Return (X, Y) of the center of cell containing provided text 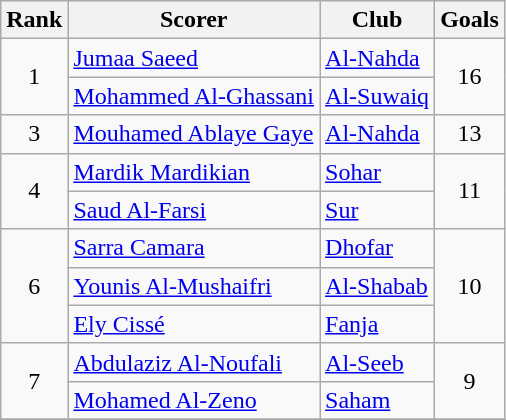
13 (470, 134)
Dhofar (378, 248)
Mohamed Al-Zeno (194, 400)
Sarra Camara (194, 248)
Abdulaziz Al-Noufali (194, 362)
Goals (470, 20)
Mardik Mardikian (194, 172)
6 (34, 286)
3 (34, 134)
Al-Shabab (378, 286)
Sur (378, 210)
Club (378, 20)
Rank (34, 20)
7 (34, 381)
9 (470, 381)
Al-Seeb (378, 362)
Younis Al-Mushaifri (194, 286)
Mohammed Al-Ghassani (194, 96)
Saham (378, 400)
Fanja (378, 324)
4 (34, 191)
Al-Suwaiq (378, 96)
Mouhamed Ablaye Gaye (194, 134)
1 (34, 77)
Scorer (194, 20)
10 (470, 286)
Ely Cissé (194, 324)
16 (470, 77)
11 (470, 191)
Saud Al-Farsi (194, 210)
Jumaa Saeed (194, 58)
Sohar (378, 172)
